Return [X, Y] of the center of cell containing provided text 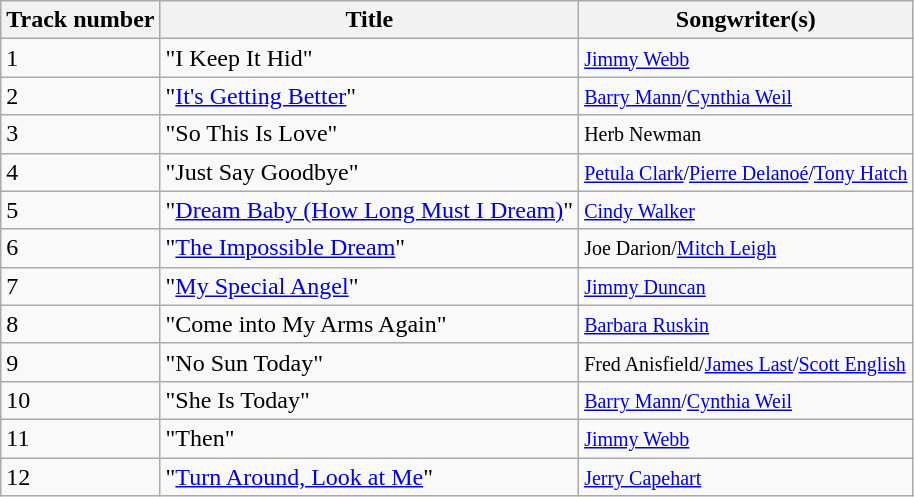
"No Sun Today" [370, 362]
Fred Anisfield/James Last/Scott English [746, 362]
Herb Newman [746, 134]
Cindy Walker [746, 210]
"My Special Angel" [370, 286]
"It's Getting Better" [370, 96]
"Just Say Goodbye" [370, 172]
Songwriter(s) [746, 20]
2 [80, 96]
Jerry Capehart [746, 477]
12 [80, 477]
7 [80, 286]
Jimmy Duncan [746, 286]
1 [80, 58]
9 [80, 362]
Joe Darion/Mitch Leigh [746, 248]
4 [80, 172]
10 [80, 400]
6 [80, 248]
Title [370, 20]
3 [80, 134]
"I Keep It Hid" [370, 58]
"So This Is Love" [370, 134]
"Come into My Arms Again" [370, 324]
"Dream Baby (How Long Must I Dream)" [370, 210]
"The Impossible Dream" [370, 248]
Track number [80, 20]
Petula Clark/Pierre Delanoé/Tony Hatch [746, 172]
11 [80, 438]
"Turn Around, Look at Me" [370, 477]
"Then" [370, 438]
5 [80, 210]
8 [80, 324]
"She Is Today" [370, 400]
Barbara Ruskin [746, 324]
